Return the [x, y] coordinate for the center point of the cell that contains the specified text.  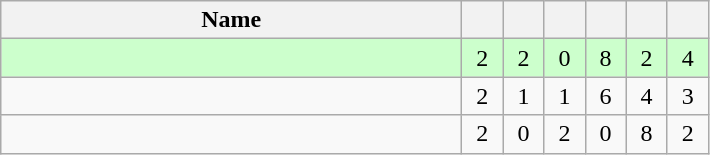
6 [606, 96]
3 [688, 96]
Name [232, 20]
